From the cell containing the given text, extract its center point as (X, Y) coordinate. 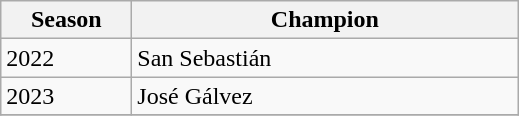
Season (66, 20)
José Gálvez (325, 96)
2023 (66, 96)
Champion (325, 20)
San Sebastián (325, 58)
2022 (66, 58)
